Determine the [x, y] coordinate at the center of the cell enclosing the given text.  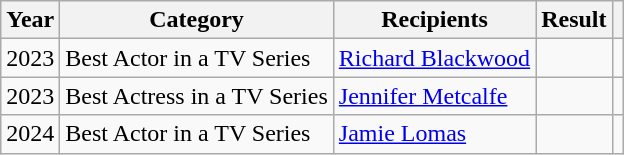
Jennifer Metcalfe [434, 96]
2024 [30, 134]
Jamie Lomas [434, 134]
Best Actress in a TV Series [196, 96]
Category [196, 20]
Result [574, 20]
Recipients [434, 20]
Year [30, 20]
Richard Blackwood [434, 58]
